Locate the cell with the specified text and output its [x, y] center coordinate. 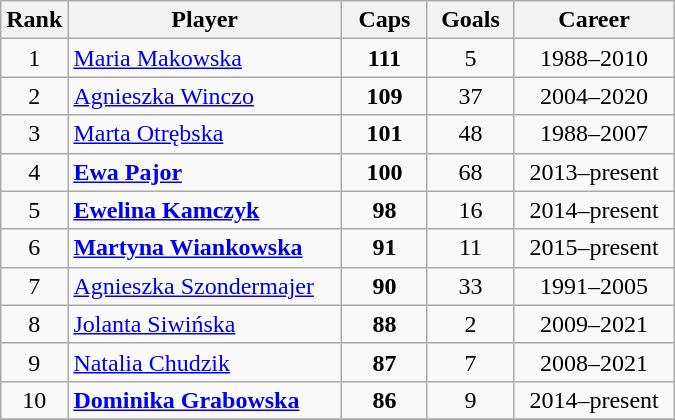
2009–2021 [594, 324]
100 [384, 172]
48 [470, 134]
1988–2010 [594, 58]
2013–present [594, 172]
Rank [34, 20]
Career [594, 20]
4 [34, 172]
1 [34, 58]
Dominika Grabowska [205, 400]
111 [384, 58]
86 [384, 400]
8 [34, 324]
2008–2021 [594, 362]
Ewelina Kamczyk [205, 210]
88 [384, 324]
Player [205, 20]
Agnieszka Szondermajer [205, 286]
2004–2020 [594, 96]
Ewa Pajor [205, 172]
10 [34, 400]
11 [470, 248]
Goals [470, 20]
33 [470, 286]
1991–2005 [594, 286]
87 [384, 362]
Agnieszka Winczo [205, 96]
Caps [384, 20]
Natalia Chudzik [205, 362]
6 [34, 248]
68 [470, 172]
90 [384, 286]
3 [34, 134]
Marta Otrębska [205, 134]
Maria Makowska [205, 58]
Jolanta Siwińska [205, 324]
Martyna Wiankowska [205, 248]
16 [470, 210]
1988–2007 [594, 134]
37 [470, 96]
109 [384, 96]
2015–present [594, 248]
98 [384, 210]
101 [384, 134]
91 [384, 248]
